Identify which cell holds the provided text, then report its [X, Y] central coordinate. 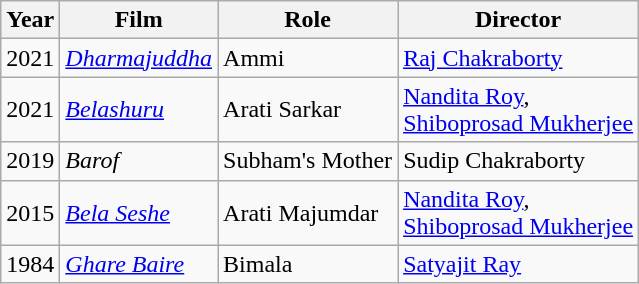
Ghare Baire [139, 264]
Arati Majumdar [308, 212]
1984 [30, 264]
2015 [30, 212]
Belashuru [139, 110]
Satyajit Ray [518, 264]
Dharmajuddha [139, 58]
Subham's Mother [308, 161]
Bimala [308, 264]
Role [308, 20]
Film [139, 20]
Arati Sarkar [308, 110]
Barof [139, 161]
2019 [30, 161]
Raj Chakraborty [518, 58]
Year [30, 20]
Sudip Chakraborty [518, 161]
Bela Seshe [139, 212]
Ammi [308, 58]
Director [518, 20]
